From the cell containing the given text, extract its center point as (X, Y) coordinate. 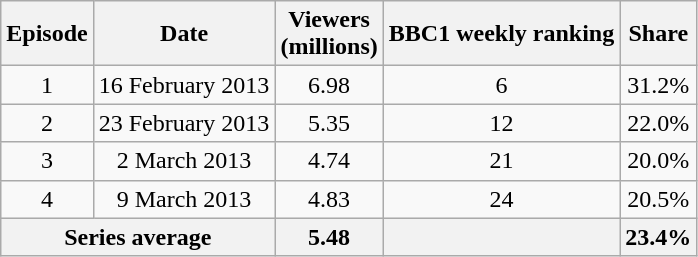
2 March 2013 (184, 161)
3 (47, 161)
1 (47, 85)
9 March 2013 (184, 199)
12 (501, 123)
6.98 (329, 85)
4.83 (329, 199)
Series average (138, 237)
Date (184, 34)
20.0% (658, 161)
6 (501, 85)
24 (501, 199)
2 (47, 123)
4.74 (329, 161)
Viewers(millions) (329, 34)
23 February 2013 (184, 123)
5.35 (329, 123)
4 (47, 199)
Share (658, 34)
BBC1 weekly ranking (501, 34)
Episode (47, 34)
22.0% (658, 123)
20.5% (658, 199)
31.2% (658, 85)
23.4% (658, 237)
21 (501, 161)
5.48 (329, 237)
16 February 2013 (184, 85)
